From the cell containing the given text, extract its center point as (x, y) coordinate. 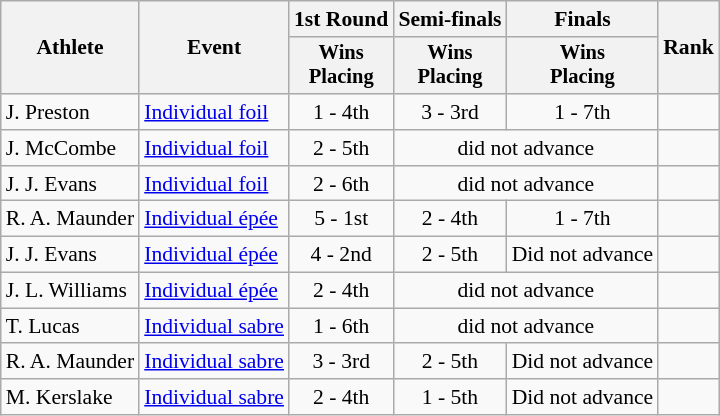
4 - 2nd (341, 255)
1 - 5th (450, 397)
1st Round (341, 19)
Rank (688, 48)
Semi-finals (450, 19)
T. Lucas (70, 326)
5 - 1st (341, 219)
J. McCombe (70, 148)
J. Preston (70, 112)
2 - 6th (341, 184)
Finals (583, 19)
J. L. Williams (70, 291)
1 - 4th (341, 112)
M. Kerslake (70, 397)
1 - 6th (341, 326)
Athlete (70, 48)
Event (214, 48)
